Find where the given text appears and provide that cell's center as (X, Y) coordinate. 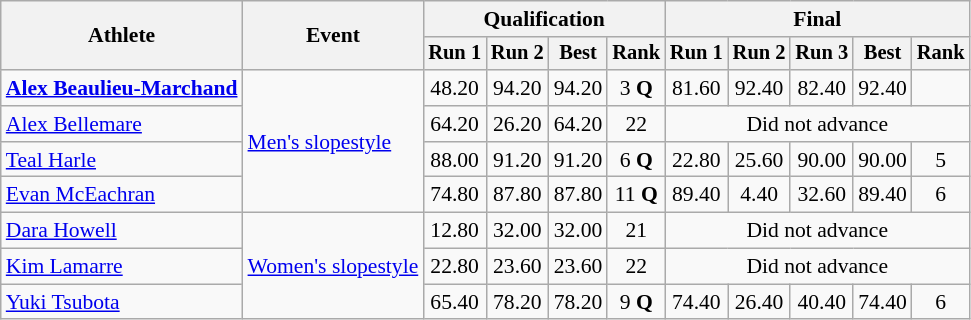
26.20 (518, 124)
Men's slopestyle (334, 141)
Alex Bellemare (122, 124)
65.40 (454, 302)
Yuki Tsubota (122, 302)
21 (636, 231)
Run 3 (822, 54)
Kim Lamarre (122, 267)
Women's slopestyle (334, 266)
11 Q (636, 195)
Teal Harle (122, 160)
Athlete (122, 36)
Evan McEachran (122, 195)
82.40 (822, 88)
48.20 (454, 88)
88.00 (454, 160)
Qualification (544, 19)
40.40 (822, 302)
26.40 (760, 302)
Dara Howell (122, 231)
81.60 (696, 88)
6 Q (636, 160)
Event (334, 36)
74.80 (454, 195)
12.80 (454, 231)
3 Q (636, 88)
25.60 (760, 160)
4.40 (760, 195)
32.60 (822, 195)
5 (941, 160)
9 Q (636, 302)
Alex Beaulieu-Marchand (122, 88)
Final (817, 19)
